Detect which cell encompasses the target text, then output its (X, Y) center coordinate. 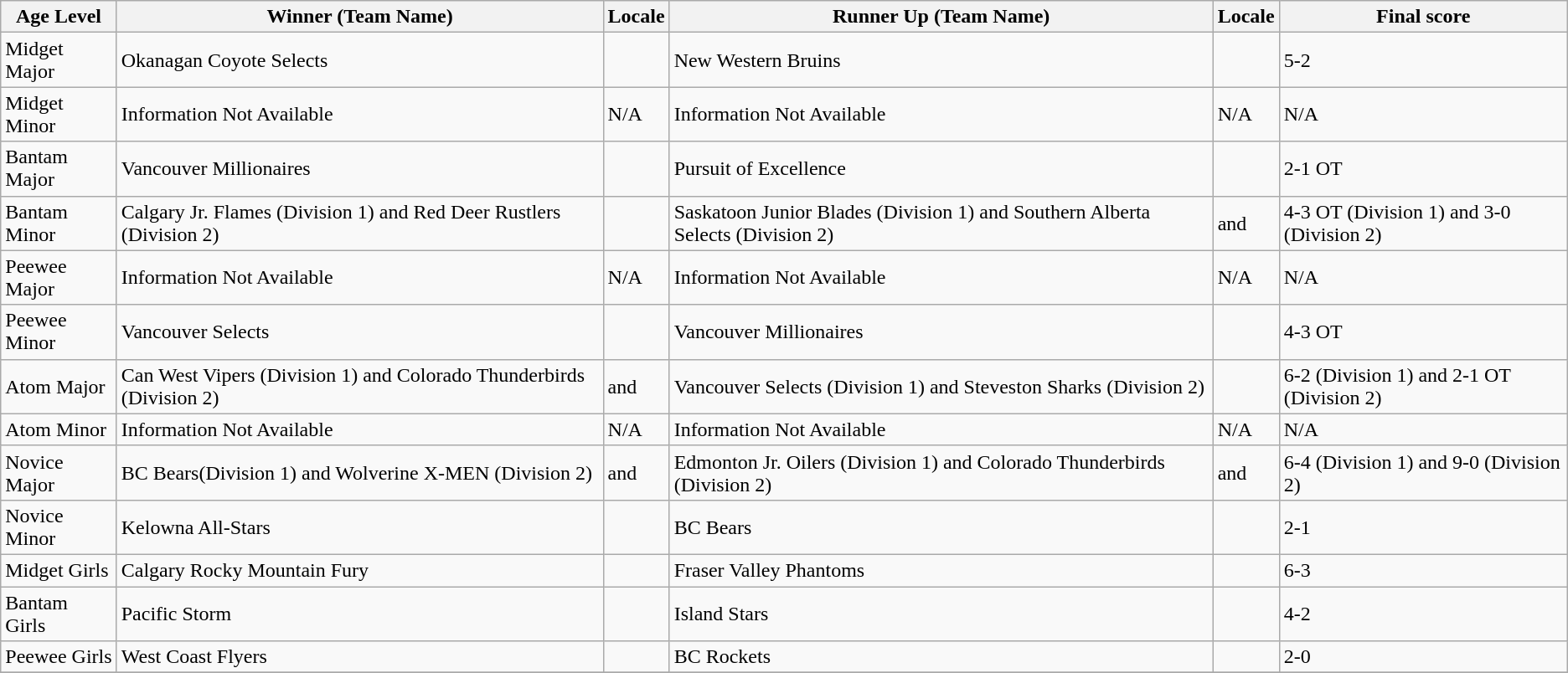
Vancouver Selects (Division 1) and Steveston Sharks (Division 2) (941, 387)
Island Stars (941, 613)
Edmonton Jr. Oilers (Division 1) and Colorado Thunderbirds (Division 2) (941, 472)
2-0 (1423, 657)
Peewee Major (59, 278)
6-2 (Division 1) and 2-1 OT (Division 2) (1423, 387)
Midget Minor (59, 114)
BC Bears (941, 527)
West Coast Flyers (360, 657)
Pursuit of Excellence (941, 169)
Bantam Minor (59, 223)
New Western Bruins (941, 60)
Can West Vipers (Division 1) and Colorado Thunderbirds (Division 2) (360, 387)
6-4 (Division 1) and 9-0 (Division 2) (1423, 472)
Novice Minor (59, 527)
Midget Girls (59, 570)
Vancouver Selects (360, 331)
Bantam Girls (59, 613)
2-1 OT (1423, 169)
Fraser Valley Phantoms (941, 570)
Calgary Jr. Flames (Division 1) and Red Deer Rustlers (Division 2) (360, 223)
Final score (1423, 17)
4-2 (1423, 613)
2-1 (1423, 527)
BC Bears(Division 1) and Wolverine X-MEN (Division 2) (360, 472)
Midget Major (59, 60)
4-3 OT (Division 1) and 3-0 (Division 2) (1423, 223)
Winner (Team Name) (360, 17)
Saskatoon Junior Blades (Division 1) and Southern Alberta Selects (Division 2) (941, 223)
Novice Major (59, 472)
Runner Up (Team Name) (941, 17)
Atom Major (59, 387)
Calgary Rocky Mountain Fury (360, 570)
5-2 (1423, 60)
Age Level (59, 17)
Kelowna All-Stars (360, 527)
6-3 (1423, 570)
BC Rockets (941, 657)
Bantam Major (59, 169)
Pacific Storm (360, 613)
Atom Minor (59, 429)
Peewee Minor (59, 331)
Peewee Girls (59, 657)
Okanagan Coyote Selects (360, 60)
4-3 OT (1423, 331)
